Provide the (X, Y) coordinate of the cell's center where the given text is located.  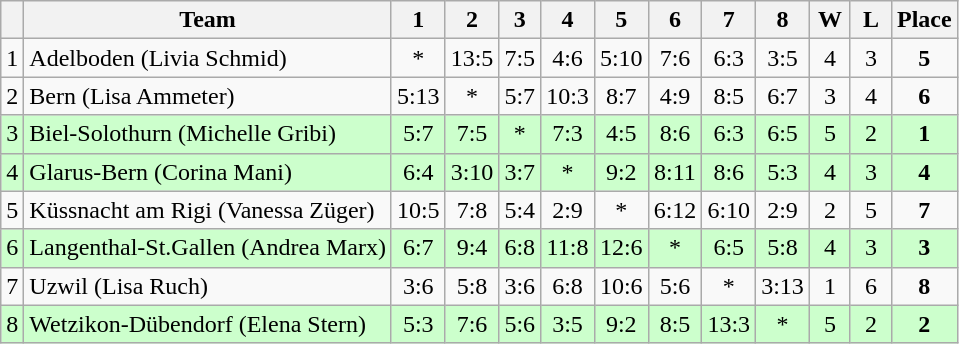
10:5 (418, 210)
7:3 (568, 134)
10:3 (568, 96)
4:5 (621, 134)
6:4 (418, 172)
5:13 (418, 96)
9:4 (472, 248)
Uzwil (Lisa Ruch) (208, 286)
6:12 (675, 210)
Küssnacht am Rigi (Vanessa Züger) (208, 210)
4:9 (675, 96)
13:3 (729, 324)
Wetzikon-Dübendorf (Elena Stern) (208, 324)
Biel-Solothurn (Michelle Gribi) (208, 134)
Langenthal-St.Gallen (Andrea Marx) (208, 248)
13:5 (472, 58)
Place (924, 20)
4:6 (568, 58)
7:8 (472, 210)
3:10 (472, 172)
5:10 (621, 58)
Team (208, 20)
3:13 (783, 286)
6:10 (729, 210)
L (870, 20)
Adelboden (Livia Schmid) (208, 58)
Bern (Lisa Ammeter) (208, 96)
12:6 (621, 248)
5:4 (520, 210)
8:7 (621, 96)
3:7 (520, 172)
11:8 (568, 248)
8:11 (675, 172)
Glarus-Bern (Corina Mani) (208, 172)
W (830, 20)
10:6 (621, 286)
